Identify which cell holds the provided text, then report its (x, y) central coordinate. 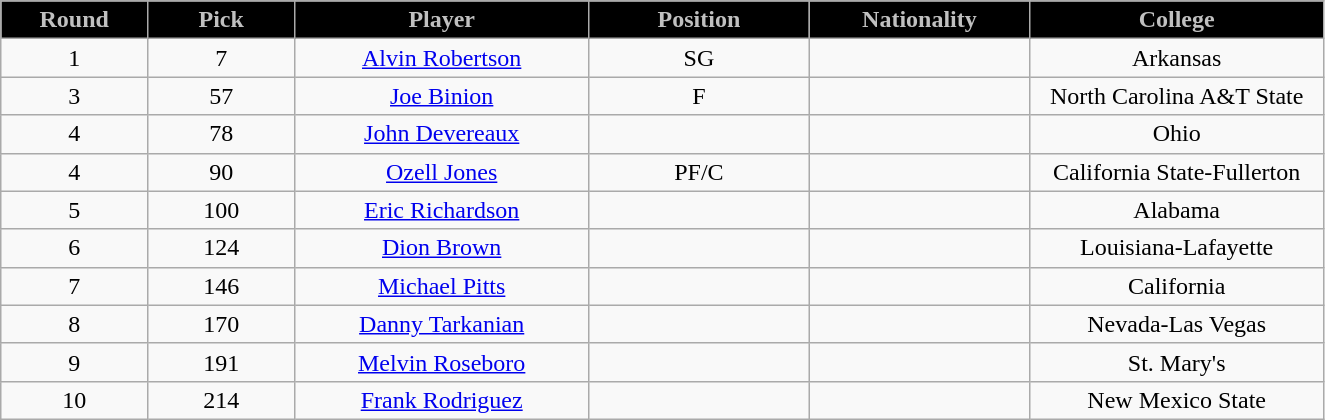
Nevada-Las Vegas (1177, 324)
Danny Tarkanian (442, 324)
California State-Fullerton (1177, 172)
California (1177, 286)
Alabama (1177, 210)
Louisiana-Lafayette (1177, 248)
9 (74, 362)
Melvin Roseboro (442, 362)
Ohio (1177, 134)
Alvin Robertson (442, 58)
146 (222, 286)
Round (74, 20)
Pick (222, 20)
3 (74, 96)
5 (74, 210)
Position (699, 20)
Nationality (919, 20)
Joe Binion (442, 96)
90 (222, 172)
Ozell Jones (442, 172)
214 (222, 400)
78 (222, 134)
F (699, 96)
124 (222, 248)
170 (222, 324)
North Carolina A&T State (1177, 96)
Player (442, 20)
6 (74, 248)
John Devereaux (442, 134)
SG (699, 58)
1 (74, 58)
10 (74, 400)
New Mexico State (1177, 400)
191 (222, 362)
57 (222, 96)
College (1177, 20)
Michael Pitts (442, 286)
Frank Rodriguez (442, 400)
8 (74, 324)
Arkansas (1177, 58)
Dion Brown (442, 248)
PF/C (699, 172)
Eric Richardson (442, 210)
100 (222, 210)
St. Mary's (1177, 362)
